Determine the [x, y] coordinate at the center of the cell enclosing the given text.  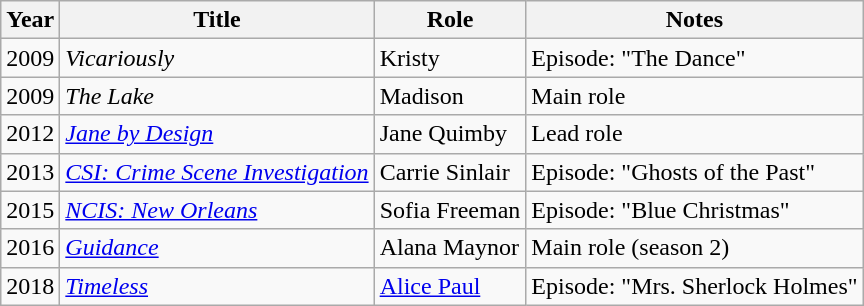
2016 [30, 248]
2018 [30, 286]
Alana Maynor [450, 248]
2015 [30, 210]
Sofia Freeman [450, 210]
Timeless [217, 286]
Notes [694, 20]
Lead role [694, 134]
Madison [450, 96]
Main role [694, 96]
Guidance [217, 248]
Episode: "Blue Christmas" [694, 210]
Alice Paul [450, 286]
Title [217, 20]
Kristy [450, 58]
Carrie Sinlair [450, 172]
2012 [30, 134]
2013 [30, 172]
Vicariously [217, 58]
Episode: "The Dance" [694, 58]
The Lake [217, 96]
Role [450, 20]
Episode: "Mrs. Sherlock Holmes" [694, 286]
Main role (season 2) [694, 248]
Jane Quimby [450, 134]
Episode: "Ghosts of the Past" [694, 172]
Year [30, 20]
CSI: Crime Scene Investigation [217, 172]
Jane by Design [217, 134]
NCIS: New Orleans [217, 210]
